Capture the cell that displays the provided text and extract its (X, Y) central coordinate. 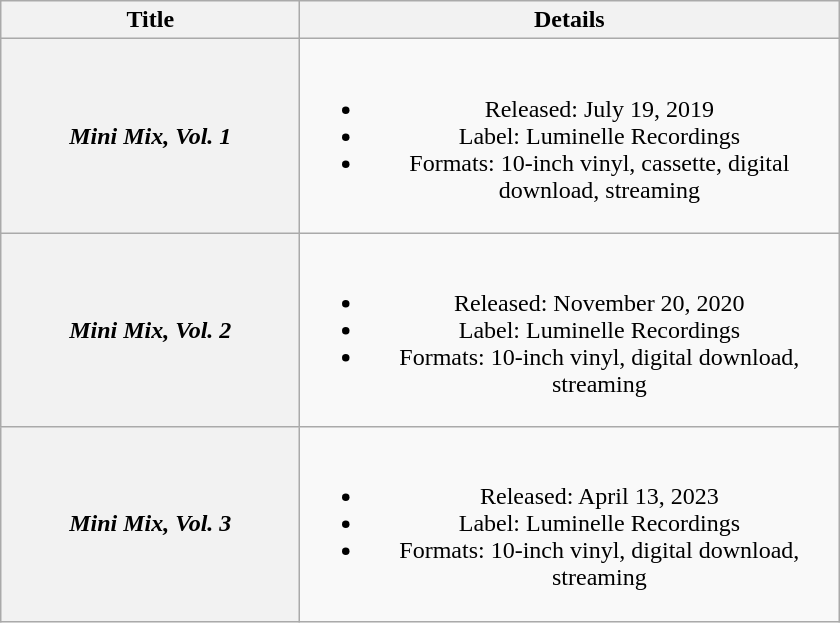
Released: April 13, 2023Label: Luminelle RecordingsFormats: 10-inch vinyl, digital download, streaming (570, 524)
Released: July 19, 2019Label: Luminelle RecordingsFormats: 10-inch vinyl, cassette, digital download, streaming (570, 136)
Mini Mix, Vol. 2 (150, 330)
Title (150, 20)
Mini Mix, Vol. 3 (150, 524)
Released: November 20, 2020Label: Luminelle RecordingsFormats: 10-inch vinyl, digital download, streaming (570, 330)
Details (570, 20)
Mini Mix, Vol. 1 (150, 136)
